Return the (x, y) coordinate for the center point of the cell that contains the specified text.  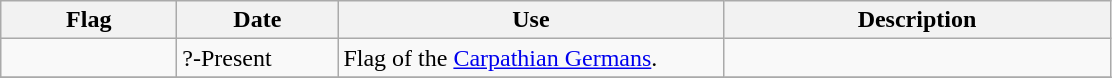
Date (258, 20)
Use (531, 20)
?-Present (258, 58)
Flag (89, 20)
Description (917, 20)
Flag of the Carpathian Germans. (531, 58)
